For the text-containing cell, return its midpoint in (x, y) coordinate format. 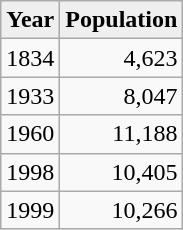
1999 (30, 210)
11,188 (122, 134)
10,266 (122, 210)
1998 (30, 172)
8,047 (122, 96)
Year (30, 20)
10,405 (122, 172)
1933 (30, 96)
Population (122, 20)
4,623 (122, 58)
1960 (30, 134)
1834 (30, 58)
